Detect which cell encompasses the target text, then output its [X, Y] center coordinate. 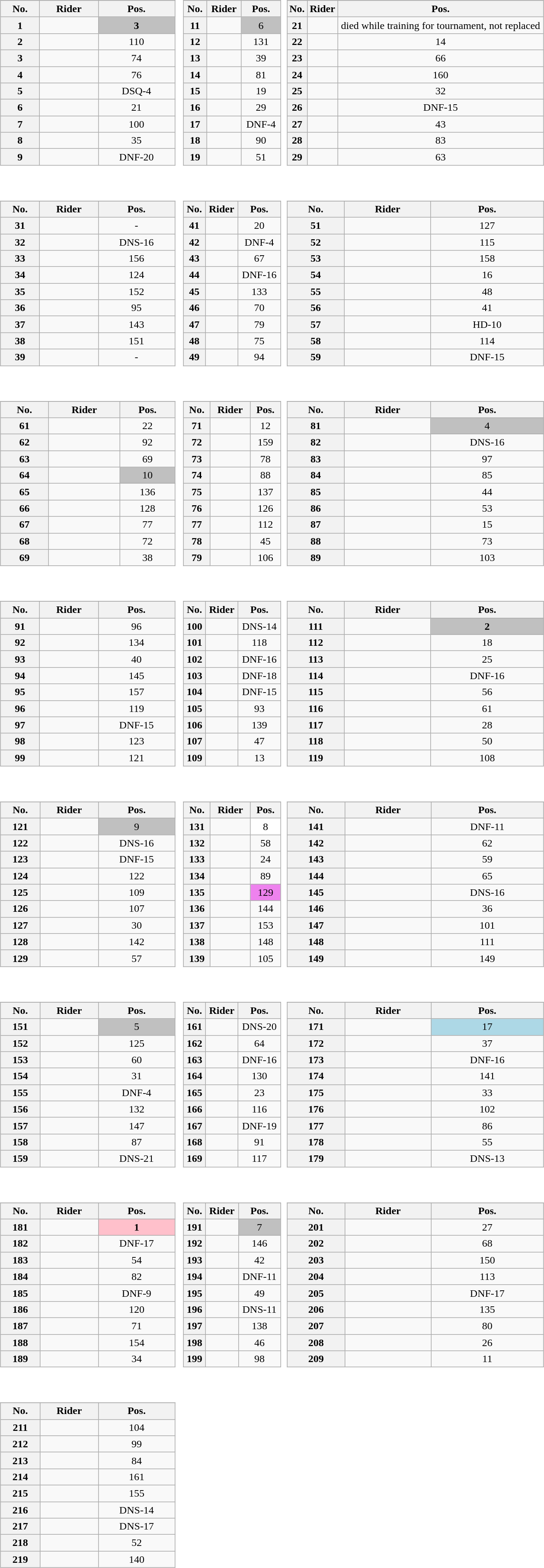
169 [195, 1158]
DNS-20 [259, 1027]
208 [316, 1342]
No. Rider Pos. 71 12 72 159 73 78 74 88 75 137 76 126 77 112 78 45 79 106 [234, 478]
192 [195, 1244]
120 [137, 1309]
211 [20, 1427]
HD-10 [487, 324]
177 [316, 1125]
DNS-11 [259, 1309]
163 [195, 1060]
164 [195, 1076]
218 [20, 1543]
187 [20, 1326]
died while training for tournament, not replaced [441, 25]
195 [195, 1293]
204 [316, 1276]
186 [20, 1309]
50 [487, 741]
199 [195, 1359]
203 [316, 1260]
DNF-9 [137, 1293]
191 [195, 1227]
DNS-17 [137, 1526]
213 [20, 1460]
166 [195, 1109]
60 [137, 1060]
181 [20, 1227]
209 [316, 1359]
185 [20, 1293]
DNF-18 [259, 676]
130 [259, 1076]
179 [316, 1158]
150 [487, 1260]
30 [137, 925]
216 [20, 1510]
160 [441, 75]
182 [20, 1244]
DNF-19 [259, 1125]
90 [261, 141]
110 [137, 42]
165 [195, 1093]
171 [316, 1027]
No. Rider Pos. 41 20 42 DNF-4 43 67 44 DNF-16 45 133 46 70 47 79 48 75 49 94 [234, 277]
194 [195, 1276]
196 [195, 1309]
206 [316, 1309]
168 [195, 1142]
197 [195, 1326]
193 [195, 1260]
No. Rider Pos. 131 8 132 58 133 24 134 89 135 129 136 144 137 153 138 148 139 105 [234, 878]
175 [316, 1093]
140 [137, 1559]
178 [316, 1142]
205 [316, 1293]
214 [20, 1477]
No. Rider Pos. 191 7 192 146 193 42 194 DNF-11 195 49 196 DNS-11 197 138 198 46 199 98 [234, 1279]
174 [316, 1076]
No. Rider Pos. 100 DNS-14 101 118 102 DNF-16 103 DNF-18 104 DNF-15 105 93 106 139 107 47 109 13 [234, 678]
207 [316, 1326]
DSQ-4 [137, 91]
108 [487, 758]
217 [20, 1526]
184 [20, 1276]
215 [20, 1493]
80 [487, 1326]
176 [316, 1109]
DNS-13 [487, 1158]
188 [20, 1342]
No. Rider Pos. 161 DNS-20 162 64 163 DNF-16 164 130 165 23 166 116 167 DNF-19 168 91 169 117 [234, 1079]
212 [20, 1444]
DNF-20 [137, 157]
162 [195, 1043]
201 [316, 1227]
189 [20, 1359]
40 [137, 659]
DNS-21 [137, 1158]
198 [195, 1342]
167 [195, 1125]
172 [316, 1043]
10 [147, 475]
219 [20, 1559]
20 [259, 225]
70 [259, 308]
173 [316, 1060]
202 [316, 1244]
183 [20, 1260]
